Pinpoint the cell where the given text exists, returning its (x, y) midpoint coordinate. 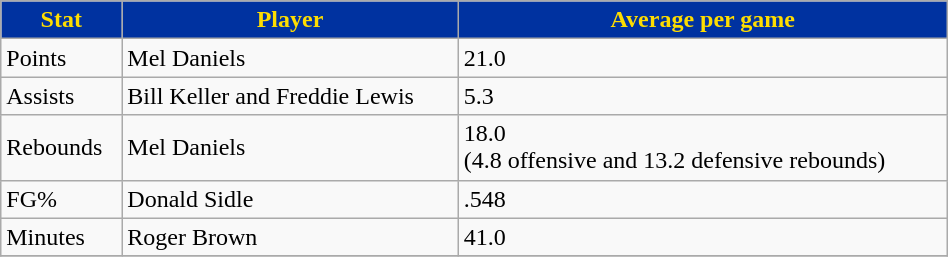
.548 (702, 199)
Player (290, 20)
Points (62, 58)
Stat (62, 20)
Roger Brown (290, 237)
Assists (62, 96)
Bill Keller and Freddie Lewis (290, 96)
5.3 (702, 96)
18.0(4.8 offensive and 13.2 defensive rebounds) (702, 148)
FG% (62, 199)
Average per game (702, 20)
Rebounds (62, 148)
Donald Sidle (290, 199)
21.0 (702, 58)
Minutes (62, 237)
41.0 (702, 237)
